Determine the [x, y] coordinate at the center of the cell enclosing the given text.  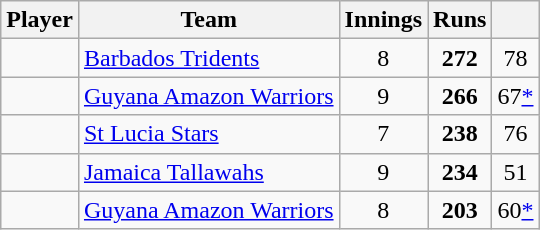
Team [208, 20]
78 [516, 58]
238 [460, 134]
60* [516, 210]
51 [516, 172]
Innings [383, 20]
272 [460, 58]
266 [460, 96]
St Lucia Stars [208, 134]
67* [516, 96]
76 [516, 134]
Runs [460, 20]
Barbados Tridents [208, 58]
Jamaica Tallawahs [208, 172]
Player [40, 20]
234 [460, 172]
7 [383, 134]
203 [460, 210]
